Return [X, Y] of the center of cell containing provided text 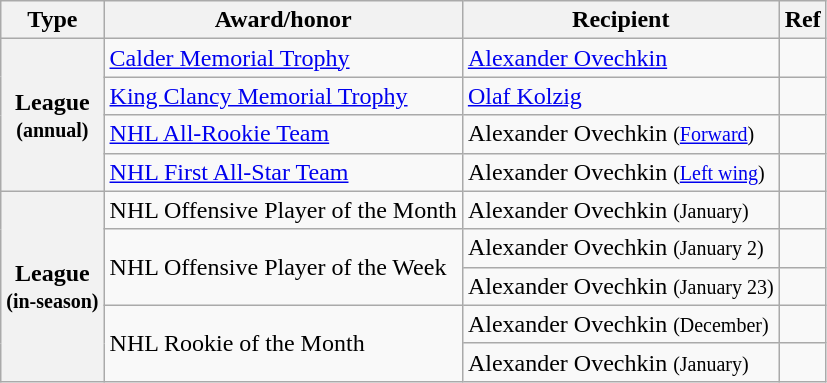
Type [52, 20]
Ref [802, 20]
NHL Offensive Player of the Month [283, 210]
Olaf Kolzig [620, 96]
Alexander Ovechkin (Forward) [620, 134]
League(in-season) [52, 286]
NHL Rookie of the Month [283, 343]
NHL All-Rookie Team [283, 134]
King Clancy Memorial Trophy [283, 96]
Alexander Ovechkin [620, 58]
NHL Offensive Player of the Week [283, 267]
Calder Memorial Trophy [283, 58]
Alexander Ovechkin (Left wing) [620, 172]
Alexander Ovechkin (January 2) [620, 248]
Alexander Ovechkin (December) [620, 324]
Alexander Ovechkin (January 23) [620, 286]
Recipient [620, 20]
NHL First All-Star Team [283, 172]
League(annual) [52, 115]
Award/honor [283, 20]
